Detect which cell encompasses the target text, then output its [x, y] center coordinate. 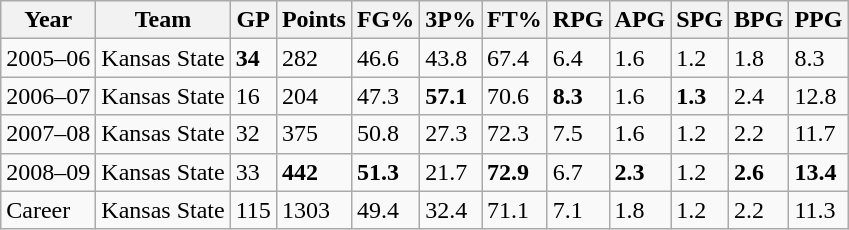
APG [640, 20]
Points [314, 20]
27.3 [451, 134]
11.3 [818, 210]
32.4 [451, 210]
RPG [578, 20]
2.3 [640, 172]
47.3 [385, 96]
GP [253, 20]
2008–09 [48, 172]
442 [314, 172]
2006–07 [48, 96]
2.6 [759, 172]
Year [48, 20]
13.4 [818, 172]
6.7 [578, 172]
16 [253, 96]
7.5 [578, 134]
12.8 [818, 96]
67.4 [515, 58]
SPG [700, 20]
3P% [451, 20]
BPG [759, 20]
51.3 [385, 172]
7.1 [578, 210]
50.8 [385, 134]
72.3 [515, 134]
204 [314, 96]
115 [253, 210]
33 [253, 172]
70.6 [515, 96]
2007–08 [48, 134]
71.1 [515, 210]
2.4 [759, 96]
2005–06 [48, 58]
11.7 [818, 134]
72.9 [515, 172]
Career [48, 210]
PPG [818, 20]
46.6 [385, 58]
1.3 [700, 96]
21.7 [451, 172]
FG% [385, 20]
375 [314, 134]
Team [163, 20]
49.4 [385, 210]
6.4 [578, 58]
57.1 [451, 96]
34 [253, 58]
43.8 [451, 58]
FT% [515, 20]
1303 [314, 210]
282 [314, 58]
32 [253, 134]
